Find where the given text appears and provide that cell's center as [X, Y] coordinate. 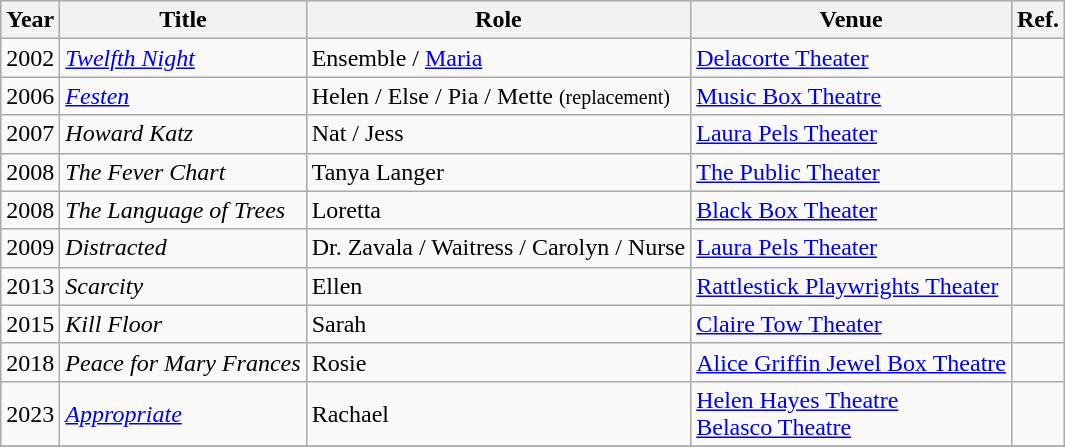
Tanya Langer [498, 172]
Helen / Else / Pia / Mette (replacement) [498, 96]
Delacorte Theater [852, 58]
Title [183, 20]
Loretta [498, 210]
Rattlestick Playwrights Theater [852, 286]
2015 [30, 324]
Distracted [183, 248]
Nat / Jess [498, 134]
Rachael [498, 414]
Ellen [498, 286]
Peace for Mary Frances [183, 362]
2007 [30, 134]
Helen Hayes TheatreBelasco Theatre [852, 414]
2023 [30, 414]
Music Box Theatre [852, 96]
Year [30, 20]
2013 [30, 286]
Role [498, 20]
Ensemble / Maria [498, 58]
Appropriate [183, 414]
2002 [30, 58]
Sarah [498, 324]
Twelfth Night [183, 58]
The Language of Trees [183, 210]
Festen [183, 96]
Howard Katz [183, 134]
Claire Tow Theater [852, 324]
Scarcity [183, 286]
Alice Griffin Jewel Box Theatre [852, 362]
2018 [30, 362]
2009 [30, 248]
Venue [852, 20]
The Public Theater [852, 172]
The Fever Chart [183, 172]
Black Box Theater [852, 210]
Dr. Zavala / Waitress / Carolyn / Nurse [498, 248]
Kill Floor [183, 324]
2006 [30, 96]
Ref. [1038, 20]
Rosie [498, 362]
